From the cell containing the given text, extract its center point as (X, Y) coordinate. 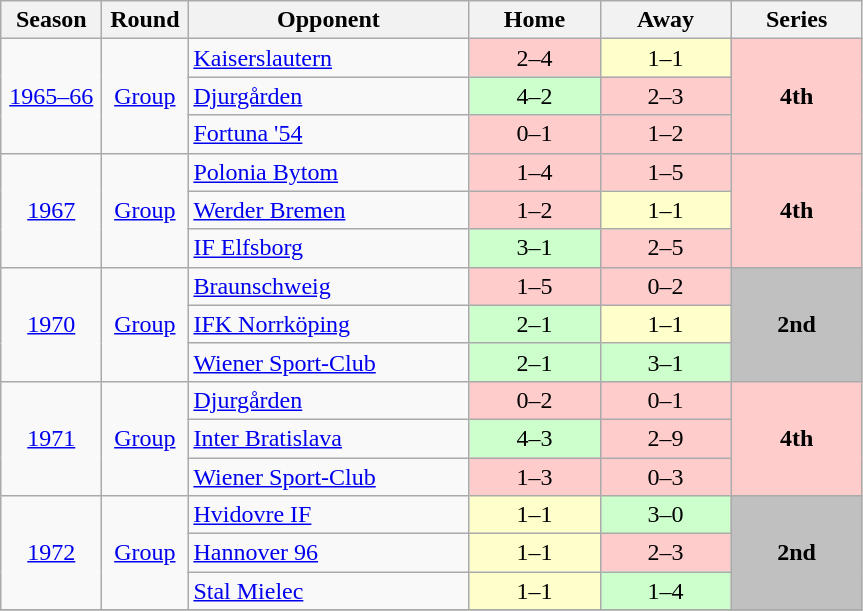
Braunschweig (328, 286)
Kaiserslautern (328, 58)
Polonia Bytom (328, 172)
Inter Bratislava (328, 438)
Fortuna '54 (328, 134)
4–3 (534, 438)
Opponent (328, 20)
Series (796, 20)
2–4 (534, 58)
Season (52, 20)
1970 (52, 324)
Hvidovre IF (328, 515)
3–0 (666, 515)
1971 (52, 438)
IF Elfsborg (328, 248)
4–2 (534, 96)
IFK Norrköping (328, 324)
2–5 (666, 248)
1967 (52, 210)
Home (534, 20)
Away (666, 20)
1–3 (534, 477)
Round (145, 20)
Werder Bremen (328, 210)
1972 (52, 553)
2–9 (666, 438)
Stal Mielec (328, 591)
Hannover 96 (328, 553)
0–3 (666, 477)
1965–66 (52, 96)
